Return (x, y) of the center of cell containing provided text 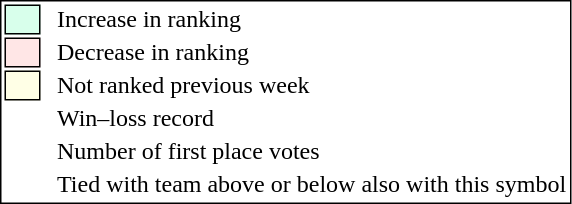
Tied with team above or below also with this symbol (312, 185)
Increase in ranking (312, 19)
Win–loss record (312, 119)
Not ranked previous week (312, 85)
Decrease in ranking (312, 53)
Number of first place votes (312, 151)
